Determine the [x, y] coordinate at the center of the cell enclosing the given text.  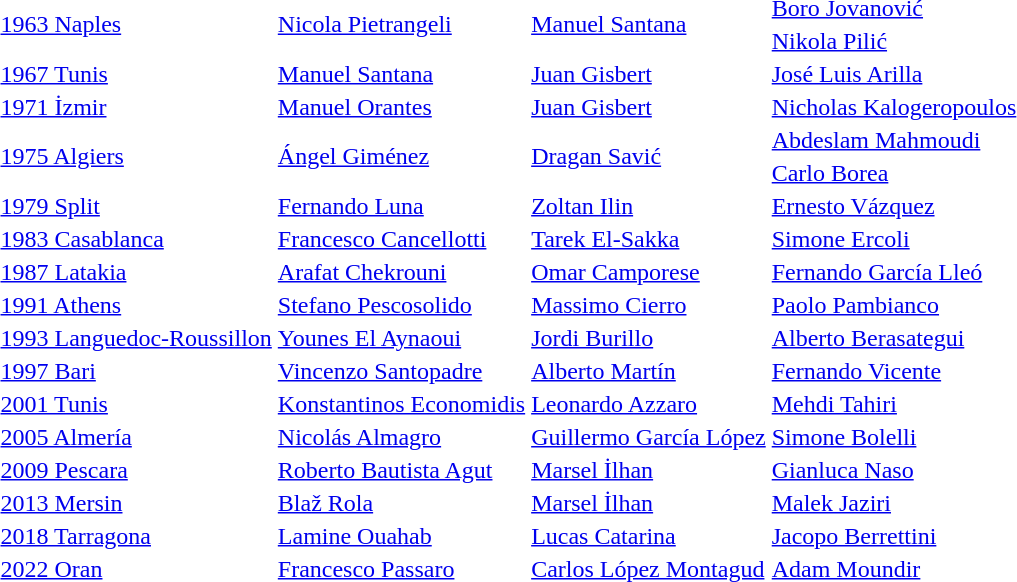
Manuel Orantes [401, 107]
Jordi Burillo [649, 338]
Konstantinos Economidis [401, 404]
Fernando Luna [401, 206]
Francesco Cancellotti [401, 239]
Blaž Rola [401, 503]
Lucas Catarina [649, 536]
Ángel Giménez [401, 156]
Younes El Aynaoui [401, 338]
Zoltan Ilin [649, 206]
Lamine Ouahab [401, 536]
Massimo Cierro [649, 305]
Dragan Savić [649, 156]
Stefano Pescosolido [401, 305]
Guillermo García López [649, 437]
Alberto Martín [649, 371]
Nicolás Almagro [401, 437]
Omar Camporese [649, 272]
Roberto Bautista Agut [401, 470]
Tarek El-Sakka [649, 239]
Arafat Chekrouni [401, 272]
Leonardo Azzaro [649, 404]
Vincenzo Santopadre [401, 371]
Manuel Santana [401, 74]
